For the text-containing cell, return its midpoint in (x, y) coordinate format. 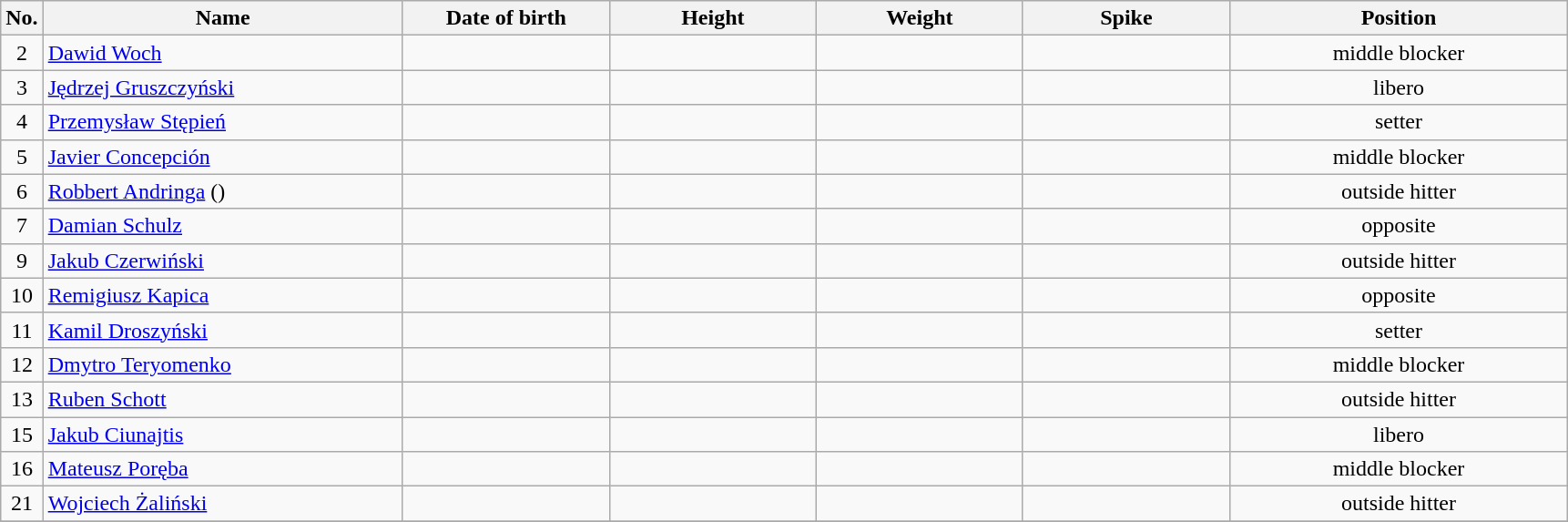
Wojciech Żaliński (222, 504)
16 (22, 469)
15 (22, 435)
10 (22, 295)
No. (22, 18)
Spike (1125, 18)
Remigiusz Kapica (222, 295)
Kamil Droszyński (222, 330)
11 (22, 330)
4 (22, 122)
Przemysław Stępień (222, 122)
9 (22, 261)
Date of birth (506, 18)
7 (22, 226)
Name (222, 18)
13 (22, 399)
2 (22, 53)
Dmytro Teryomenko (222, 364)
Jakub Czerwiński (222, 261)
6 (22, 191)
Javier Concepción (222, 157)
Robbert Andringa () (222, 191)
21 (22, 504)
Weight (920, 18)
Dawid Woch (222, 53)
Position (1399, 18)
5 (22, 157)
12 (22, 364)
Damian Schulz (222, 226)
Mateusz Poręba (222, 469)
Ruben Schott (222, 399)
Jędrzej Gruszczyński (222, 87)
Jakub Ciunajtis (222, 435)
Height (712, 18)
3 (22, 87)
